For the text-containing cell, return its midpoint in (X, Y) coordinate format. 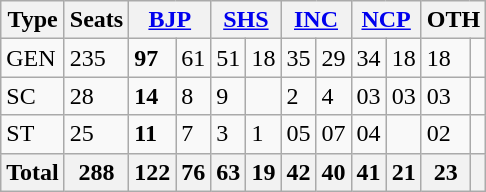
29 (334, 58)
Type (33, 20)
Seats (96, 20)
76 (194, 172)
1 (264, 134)
SHS (246, 20)
INC (316, 20)
7 (194, 134)
04 (368, 134)
25 (96, 134)
63 (228, 172)
OTH (453, 20)
41 (368, 172)
BJP (170, 20)
288 (96, 172)
51 (228, 58)
07 (334, 134)
23 (446, 172)
02 (446, 134)
14 (152, 96)
8 (194, 96)
42 (298, 172)
3 (228, 134)
97 (152, 58)
122 (152, 172)
GEN (33, 58)
28 (96, 96)
05 (298, 134)
21 (404, 172)
35 (298, 58)
ST (33, 134)
40 (334, 172)
61 (194, 58)
235 (96, 58)
9 (228, 96)
SC (33, 96)
Total (33, 172)
19 (264, 172)
34 (368, 58)
11 (152, 134)
NCP (386, 20)
2 (298, 96)
4 (334, 96)
